Search for the cell housing the specified text and yield its (x, y) center coordinate. 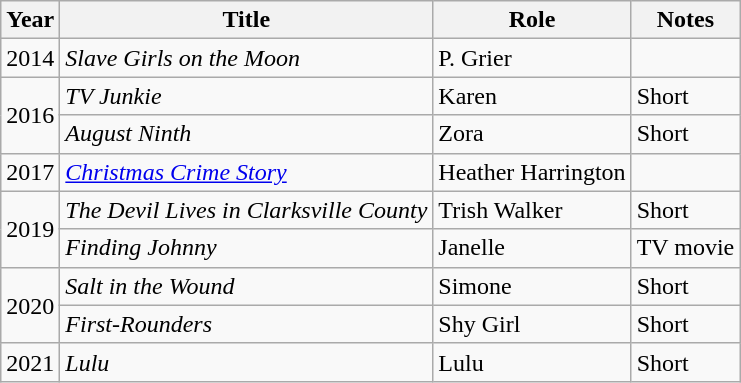
Slave Girls on the Moon (246, 58)
2019 (30, 229)
Salt in the Wound (246, 286)
2020 (30, 305)
TV movie (686, 248)
Title (246, 20)
Christmas Crime Story (246, 172)
Finding Johnny (246, 248)
P. Grier (532, 58)
Simone (532, 286)
2014 (30, 58)
Janelle (532, 248)
Notes (686, 20)
The Devil Lives in Clarksville County (246, 210)
TV Junkie (246, 96)
Shy Girl (532, 324)
First-Rounders (246, 324)
Karen (532, 96)
Role (532, 20)
Heather Harrington (532, 172)
2016 (30, 115)
August Ninth (246, 134)
Trish Walker (532, 210)
2021 (30, 362)
Year (30, 20)
Zora (532, 134)
2017 (30, 172)
